From the cell containing the given text, extract its center point as (x, y) coordinate. 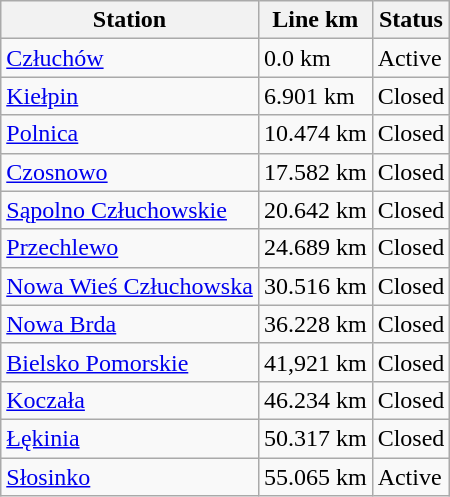
6.901 km (315, 96)
Koczała (130, 400)
Bielsko Pomorskie (130, 362)
Polnica (130, 134)
Czosnowo (130, 172)
Line km (315, 20)
10.474 km (315, 134)
20.642 km (315, 210)
36.228 km (315, 324)
Station (130, 20)
46.234 km (315, 400)
Kiełpin (130, 96)
41,921 km (315, 362)
24.689 km (315, 248)
55.065 km (315, 477)
30.516 km (315, 286)
17.582 km (315, 172)
50.317 km (315, 438)
Przechlewo (130, 248)
Słosinko (130, 477)
0.0 km (315, 58)
Status (411, 20)
Człuchów (130, 58)
Nowa Brda (130, 324)
Łękinia (130, 438)
Nowa Wieś Człuchowska (130, 286)
Sąpolno Człuchowskie (130, 210)
